Return the [X, Y] coordinate for the center point of the cell that contains the specified text.  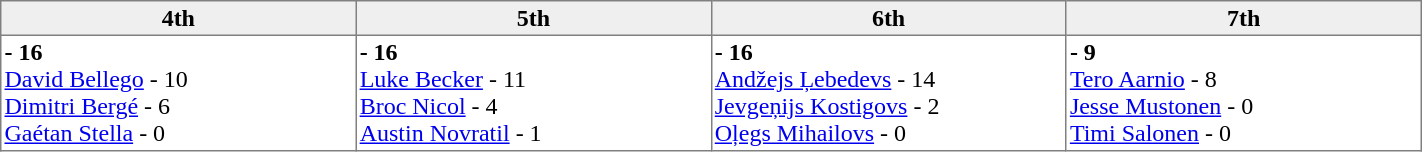
7th [1244, 18]
- 9Tero Aarnio - 8Jesse Mustonen - 0Timi Salonen - 0 [1244, 93]
5th [534, 18]
- 16Andžejs Ļebedevs - 14Jevgeņijs Kostigovs - 2Oļegs Mihailovs - 0 [888, 93]
6th [888, 18]
4th [178, 18]
- 16David Bellego - 10Dimitri Bergé - 6Gaétan Stella - 0 [178, 93]
- 16Luke Becker - 11Broc Nicol - 4Austin Novratil - 1 [534, 93]
